Return [x, y] of the center of cell containing provided text 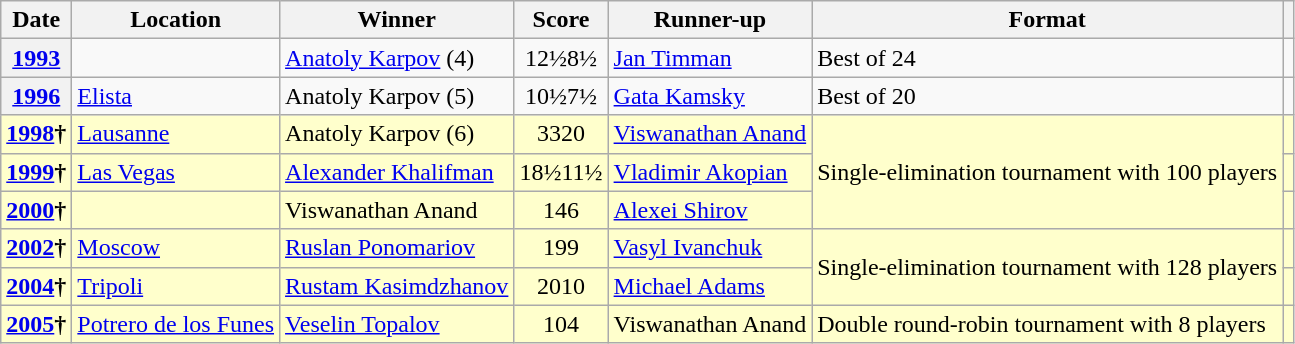
18½11½ [561, 172]
1993 [36, 58]
146 [561, 210]
2010 [561, 286]
2004† [36, 286]
Location [176, 20]
Moscow [176, 248]
Double round-robin tournament with 8 players [1048, 324]
Single-elimination tournament with 100 players [1048, 172]
Michael Adams [710, 286]
Gata Kamsky [710, 96]
Anatoly Karpov (4) [397, 58]
Alexander Khalifman [397, 172]
Vladimir Akopian [710, 172]
12½8½ [561, 58]
Tripoli [176, 286]
Single-elimination tournament with 128 players [1048, 267]
Elista [176, 96]
Vasyl Ivanchuk [710, 248]
1996 [36, 96]
Rustam Kasimdzhanov [397, 286]
Veselin Topalov [397, 324]
10½7½ [561, 96]
Anatoly Karpov (6) [397, 134]
Format [1048, 20]
2000† [36, 210]
Ruslan Ponomariov [397, 248]
Runner-up [710, 20]
Date [36, 20]
Las Vegas [176, 172]
Potrero de los Funes [176, 324]
Best of 24 [1048, 58]
199 [561, 248]
1999† [36, 172]
Lausanne [176, 134]
Score [561, 20]
2005† [36, 324]
3320 [561, 134]
104 [561, 324]
2002† [36, 248]
1998† [36, 134]
Alexei Shirov [710, 210]
Jan Timman [710, 58]
Anatoly Karpov (5) [397, 96]
Best of 20 [1048, 96]
Winner [397, 20]
